Identify which cell holds the provided text, then report its [X, Y] central coordinate. 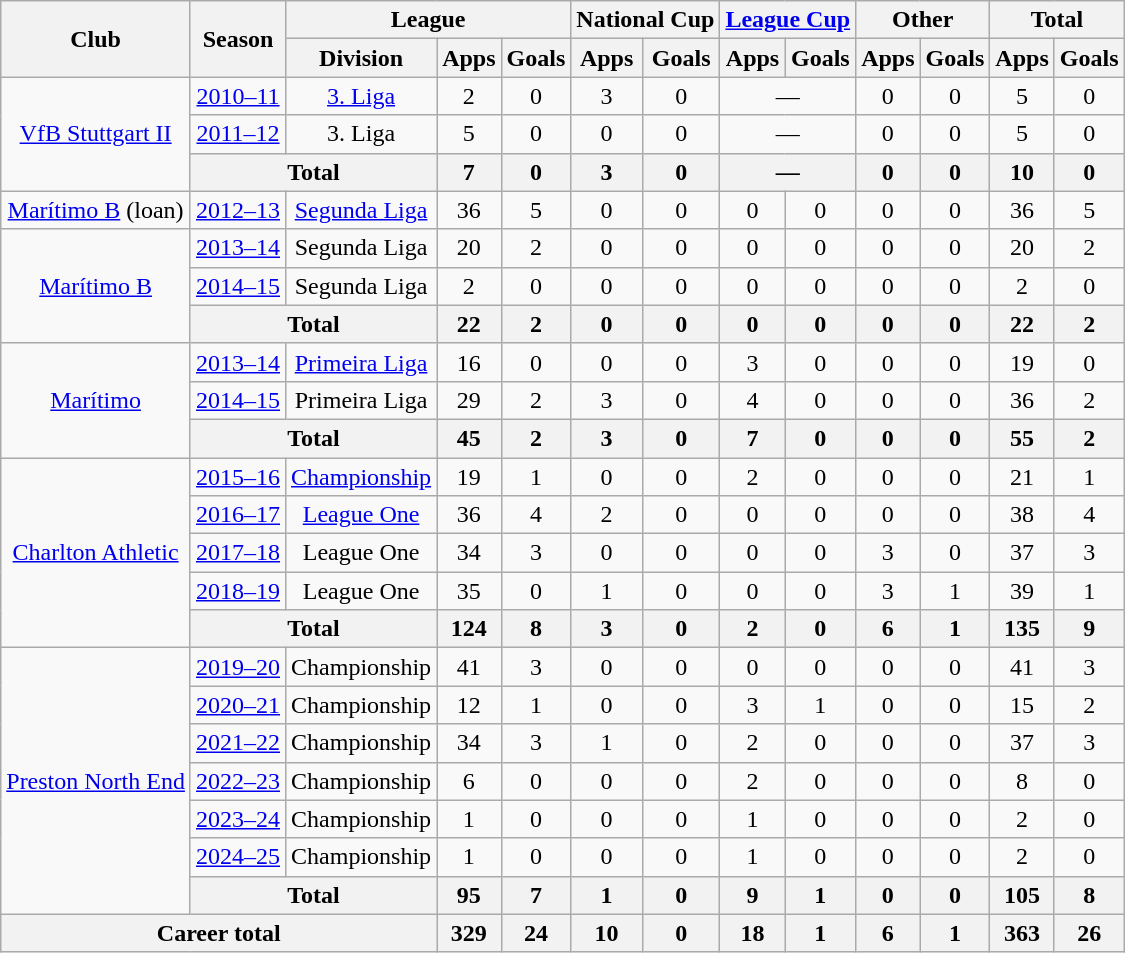
2012–13 [238, 210]
Marítimo B [96, 286]
Season [238, 39]
2017–18 [238, 553]
VfB Stuttgart II [96, 134]
39 [1022, 591]
2015–16 [238, 477]
2020–21 [238, 705]
League Cup [788, 20]
95 [469, 895]
329 [469, 933]
26 [1089, 933]
2011–12 [238, 134]
Marítimo B (loan) [96, 210]
National Cup [646, 20]
League [428, 20]
Career total [219, 933]
38 [1022, 515]
Division [362, 58]
124 [469, 629]
105 [1022, 895]
2022–23 [238, 781]
363 [1022, 933]
2019–20 [238, 667]
12 [469, 705]
2016–17 [238, 515]
16 [469, 362]
2021–22 [238, 743]
Club [96, 39]
2018–19 [238, 591]
35 [469, 591]
Charlton Athletic [96, 553]
24 [536, 933]
Other [923, 20]
Preston North End [96, 781]
21 [1022, 477]
2024–25 [238, 857]
2023–24 [238, 819]
2010–11 [238, 96]
18 [752, 933]
45 [469, 438]
29 [469, 400]
55 [1022, 438]
15 [1022, 705]
Marítimo [96, 400]
135 [1022, 629]
